Search for the cell housing the specified text and yield its [x, y] center coordinate. 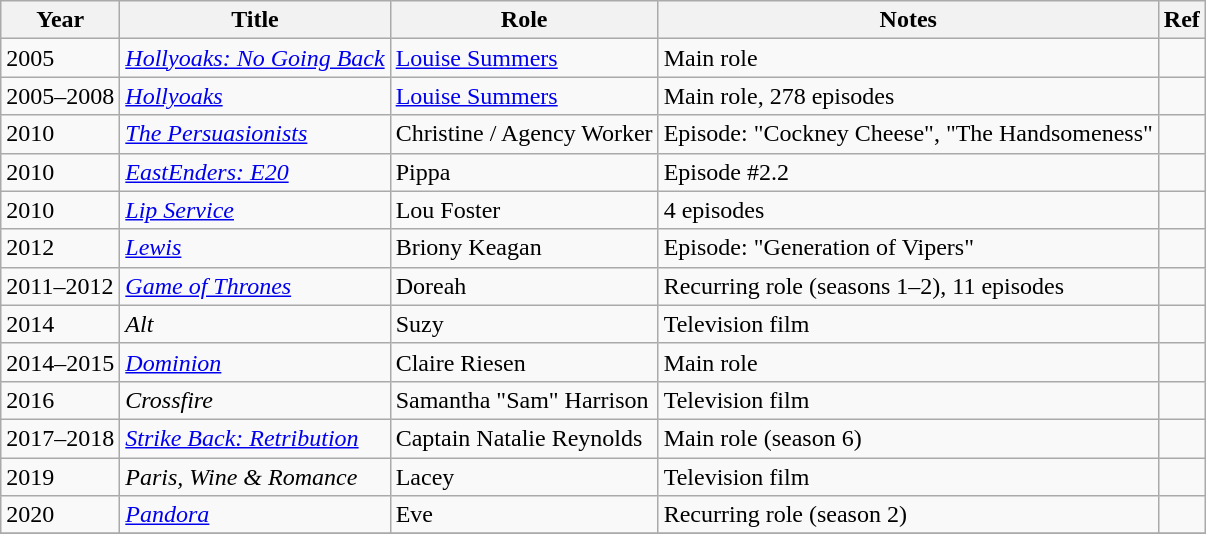
4 episodes [908, 210]
Year [60, 20]
Pippa [524, 172]
Hollyoaks [255, 96]
Strike Back: Retribution [255, 438]
Pandora [255, 515]
Episode #2.2 [908, 172]
Role [524, 20]
Suzy [524, 324]
Samantha "Sam" Harrison [524, 400]
Recurring role (seasons 1–2), 11 episodes [908, 286]
Lou Foster [524, 210]
2014 [60, 324]
Game of Thrones [255, 286]
2019 [60, 477]
Episode: "Cockney Cheese", "The Handsomeness" [908, 134]
2020 [60, 515]
Notes [908, 20]
Lewis [255, 248]
Eve [524, 515]
Briony Keagan [524, 248]
Christine / Agency Worker [524, 134]
Claire Riesen [524, 362]
Episode: "Generation of Vipers" [908, 248]
Main role, 278 episodes [908, 96]
Alt [255, 324]
2016 [60, 400]
Lacey [524, 477]
Recurring role (season 2) [908, 515]
Lip Service [255, 210]
2014–2015 [60, 362]
2005–2008 [60, 96]
Hollyoaks: No Going Back [255, 58]
Title [255, 20]
2012 [60, 248]
Captain Natalie Reynolds [524, 438]
Paris, Wine & Romance [255, 477]
2017–2018 [60, 438]
Ref [1182, 20]
Dominion [255, 362]
Doreah [524, 286]
EastEnders: E20 [255, 172]
Crossfire [255, 400]
The Persuasionists [255, 134]
2011–2012 [60, 286]
2005 [60, 58]
Main role (season 6) [908, 438]
